Determine the (X, Y) coordinate at the center of the cell enclosing the given text.  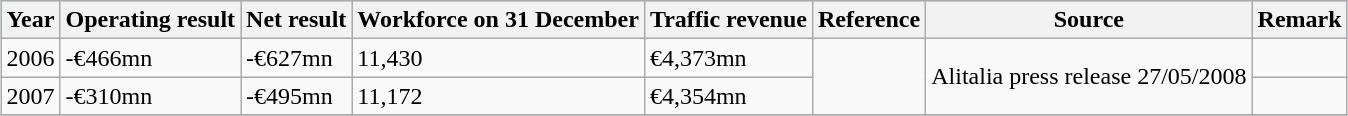
€4,373mn (728, 58)
Net result (296, 20)
11,430 (498, 58)
2007 (30, 96)
Reference (868, 20)
-€466mn (150, 58)
Workforce on 31 December (498, 20)
-€495mn (296, 96)
Alitalia press release 27/05/2008 (1089, 77)
Remark (1300, 20)
Year (30, 20)
€4,354mn (728, 96)
2006 (30, 58)
-€310mn (150, 96)
11,172 (498, 96)
Traffic revenue (728, 20)
Source (1089, 20)
-€627mn (296, 58)
Operating result (150, 20)
